From the cell containing the given text, extract its center point as (x, y) coordinate. 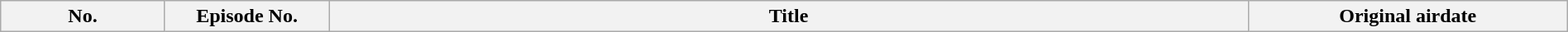
No. (83, 16)
Episode No. (246, 16)
Original airdate (1408, 16)
Title (789, 16)
